Search for the cell housing the specified text and yield its [x, y] center coordinate. 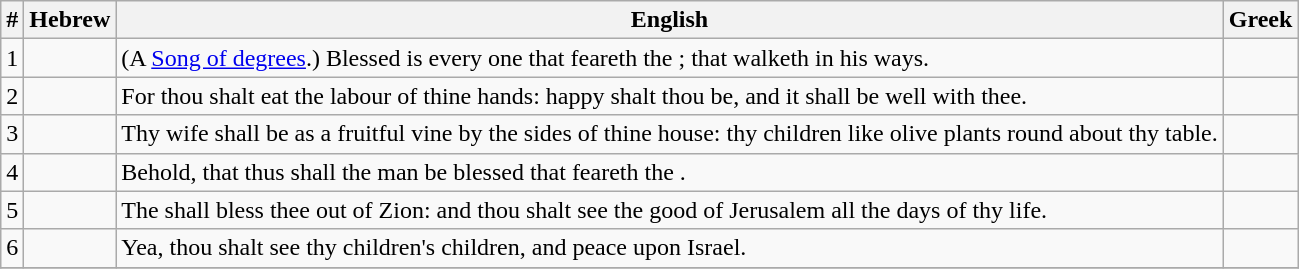
Hebrew [70, 20]
(A Song of degrees.) Blessed is every one that feareth the ; that walketh in his ways. [670, 58]
6 [12, 248]
5 [12, 210]
2 [12, 96]
4 [12, 172]
For thou shalt eat the labour of thine hands: happy shalt thou be, and it shall be well with thee. [670, 96]
3 [12, 134]
Behold, that thus shall the man be blessed that feareth the . [670, 172]
English [670, 20]
The shall bless thee out of Zion: and thou shalt see the good of Jerusalem all the days of thy life. [670, 210]
Yea, thou shalt see thy children's children, and peace upon Israel. [670, 248]
Greek [1260, 20]
1 [12, 58]
# [12, 20]
Thy wife shall be as a fruitful vine by the sides of thine house: thy children like olive plants round about thy table. [670, 134]
